Pinpoint the cell where the given text exists, returning its [X, Y] midpoint coordinate. 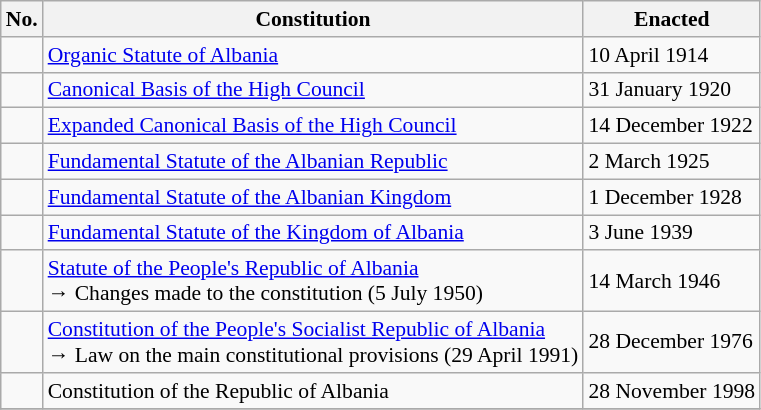
Statute of the People's Republic of Albania→ Changes made to the constitution (5 July 1950) [314, 282]
2 March 1925 [672, 162]
14 March 1946 [672, 282]
28 December 1976 [672, 342]
Fundamental Statute of the Albanian Republic [314, 162]
14 December 1922 [672, 126]
Fundamental Statute of the Kingdom of Albania [314, 233]
1 December 1928 [672, 197]
Enacted [672, 19]
No. [22, 19]
Constitution [314, 19]
3 June 1939 [672, 233]
Organic Statute of Albania [314, 55]
28 November 1998 [672, 391]
Fundamental Statute of the Albanian Kingdom [314, 197]
31 January 1920 [672, 90]
Expanded Canonical Basis of the High Council [314, 126]
Canonical Basis of the High Council [314, 90]
Constitution of the Republic of Albania [314, 391]
10 April 1914 [672, 55]
Constitution of the People's Socialist Republic of Albania→ Law on the main constitutional provisions (29 April 1991) [314, 342]
